Scan for the cell matching the given text and deliver its (x, y) coordinate at center. 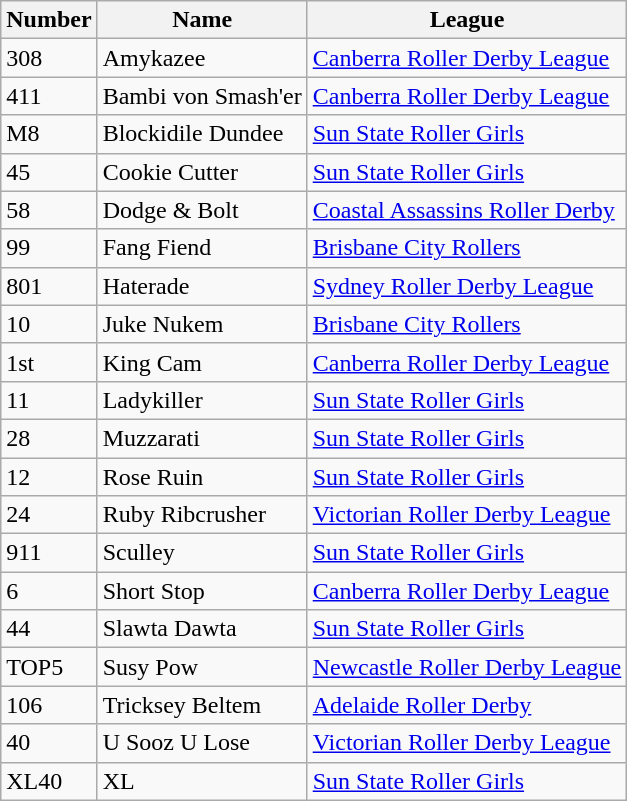
911 (49, 553)
45 (49, 172)
Juke Nukem (202, 324)
M8 (49, 134)
6 (49, 591)
Newcastle Roller Derby League (467, 667)
40 (49, 743)
44 (49, 629)
Short Stop (202, 591)
Tricksey Beltem (202, 705)
28 (49, 438)
411 (49, 96)
King Cam (202, 362)
106 (49, 705)
Ladykiller (202, 400)
Susy Pow (202, 667)
Amykazee (202, 58)
Bambi von Smash'er (202, 96)
24 (49, 515)
Haterade (202, 286)
Number (49, 20)
League (467, 20)
Name (202, 20)
99 (49, 248)
58 (49, 210)
XL (202, 781)
10 (49, 324)
Muzzarati (202, 438)
Rose Ruin (202, 477)
11 (49, 400)
Sydney Roller Derby League (467, 286)
308 (49, 58)
Slawta Dawta (202, 629)
Sculley (202, 553)
1st (49, 362)
Blockidile Dundee (202, 134)
Ruby Ribcrusher (202, 515)
Fang Fiend (202, 248)
Dodge & Bolt (202, 210)
XL40 (49, 781)
801 (49, 286)
12 (49, 477)
Coastal Assassins Roller Derby (467, 210)
U Sooz U Lose (202, 743)
Adelaide Roller Derby (467, 705)
Cookie Cutter (202, 172)
TOP5 (49, 667)
